Search for the cell housing the specified text and yield its (X, Y) center coordinate. 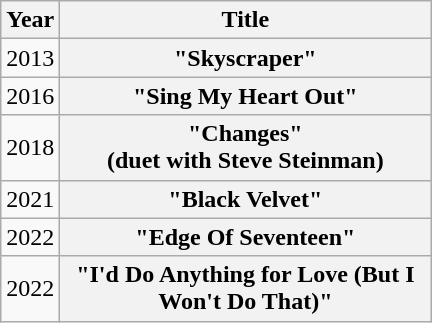
Title (246, 20)
2021 (30, 199)
2018 (30, 148)
"I'd Do Anything for Love (But I Won't Do That)" (246, 288)
"Edge Of Seventeen" (246, 237)
2013 (30, 58)
"Sing My Heart Out" (246, 96)
"Black Velvet" (246, 199)
"Skyscraper" (246, 58)
Year (30, 20)
"Changes"(duet with Steve Steinman) (246, 148)
2016 (30, 96)
